Output the [X, Y] coordinate of the center of the cell containing the given text.  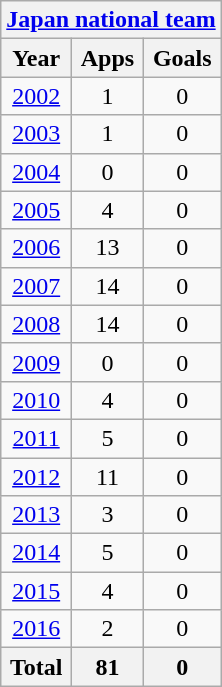
2014 [36, 553]
Goals [182, 58]
3 [108, 515]
2007 [36, 286]
2006 [36, 248]
2 [108, 629]
11 [108, 477]
2008 [36, 324]
81 [108, 667]
2005 [36, 210]
2009 [36, 362]
2003 [36, 134]
2004 [36, 172]
13 [108, 248]
2002 [36, 96]
2012 [36, 477]
Year [36, 58]
2013 [36, 515]
2011 [36, 438]
Total [36, 667]
Japan national team [111, 20]
Apps [108, 58]
2016 [36, 629]
2015 [36, 591]
2010 [36, 400]
